Output the [X, Y] coordinate of the center of the cell containing the given text.  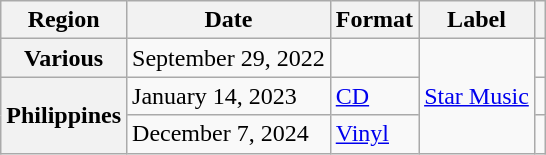
Various [64, 58]
Philippines [64, 115]
January 14, 2023 [229, 96]
Format [374, 20]
CD [374, 96]
Date [229, 20]
Label [477, 20]
December 7, 2024 [229, 134]
September 29, 2022 [229, 58]
Region [64, 20]
Star Music [477, 96]
Vinyl [374, 134]
